Search for the cell housing the specified text and yield its (x, y) center coordinate. 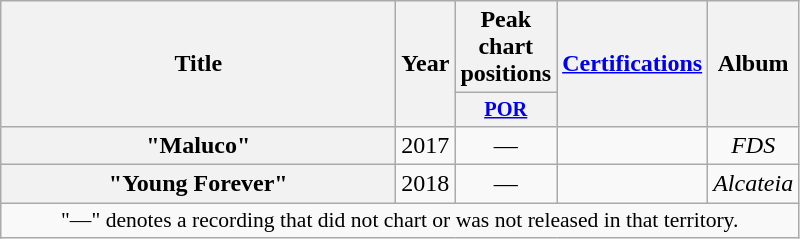
2018 (426, 184)
"Young Forever" (198, 184)
POR (506, 110)
Title (198, 64)
FDS (754, 145)
Peak chart positions (506, 47)
2017 (426, 145)
Album (754, 64)
Year (426, 64)
"Maluco" (198, 145)
Certifications (632, 64)
Alcateia (754, 184)
"—" denotes a recording that did not chart or was not released in that territory. (400, 221)
